Pinpoint the cell where the given text exists, returning its [x, y] midpoint coordinate. 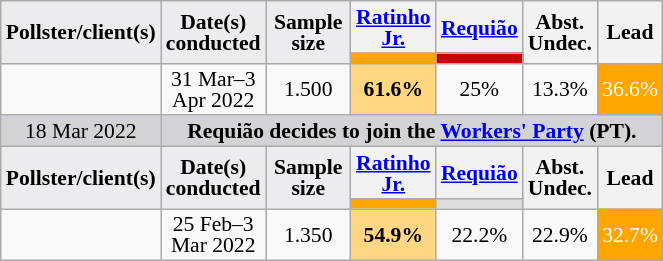
31 Mar–3 Apr 2022 [214, 89]
61.6% [394, 89]
1.500 [308, 89]
32.7% [630, 235]
Requião decides to join the Workers' Party (PT). [412, 132]
22.2% [480, 235]
13.3% [560, 89]
36.6% [630, 89]
1.350 [308, 235]
18 Mar 2022 [81, 132]
22.9% [560, 235]
25% [480, 89]
54.9% [394, 235]
25 Feb–3 Mar 2022 [214, 235]
